Locate the cell with the specified text and output its (X, Y) center coordinate. 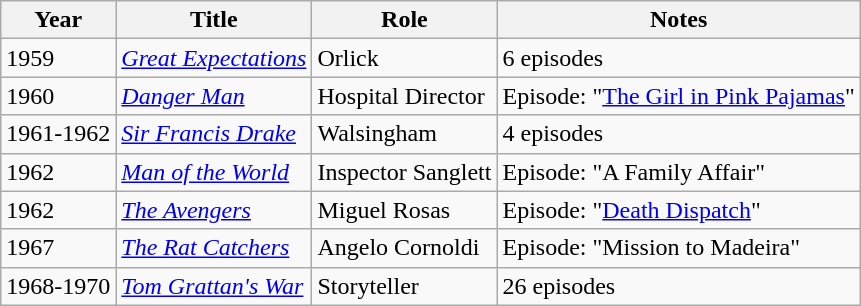
Episode: "The Girl in Pink Pajamas" (678, 96)
Danger Man (214, 96)
4 episodes (678, 134)
Walsingham (404, 134)
Role (404, 20)
The Rat Catchers (214, 248)
26 episodes (678, 286)
Great Expectations (214, 58)
Sir Francis Drake (214, 134)
Notes (678, 20)
Angelo Cornoldi (404, 248)
Inspector Sanglett (404, 172)
Episode: "Death Dispatch" (678, 210)
1967 (58, 248)
Episode: "Mission to Madeira" (678, 248)
Storyteller (404, 286)
Tom Grattan's War (214, 286)
The Avengers (214, 210)
Hospital Director (404, 96)
Episode: "A Family Affair" (678, 172)
Miguel Rosas (404, 210)
Orlick (404, 58)
Title (214, 20)
Year (58, 20)
1959 (58, 58)
Man of the World (214, 172)
1961-1962 (58, 134)
1968-1970 (58, 286)
1960 (58, 96)
6 episodes (678, 58)
